Identify which cell holds the provided text, then report its (x, y) central coordinate. 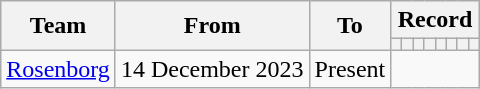
Record (435, 20)
Rosenborg (58, 69)
14 December 2023 (212, 69)
To (350, 26)
Team (58, 26)
From (212, 26)
Present (350, 69)
